Output the (X, Y) coordinate of the center of the cell containing the given text.  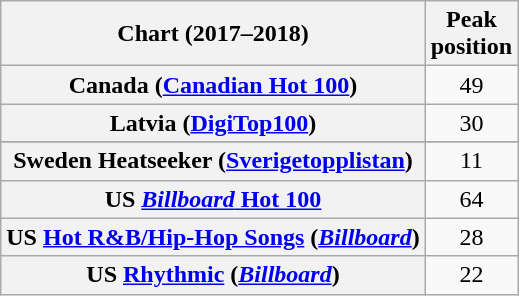
US Hot R&B/Hip-Hop Songs (Billboard) (213, 237)
Latvia (DigiTop100) (213, 123)
28 (471, 237)
Sweden Heatseeker (Sverigetopplistan) (213, 161)
30 (471, 123)
22 (471, 275)
49 (471, 85)
Peak position (471, 34)
Chart (2017–2018) (213, 34)
US Rhythmic (Billboard) (213, 275)
11 (471, 161)
Canada (Canadian Hot 100) (213, 85)
64 (471, 199)
US Billboard Hot 100 (213, 199)
